Extract the (x, y) coordinate from the center of the cell holding the provided text.  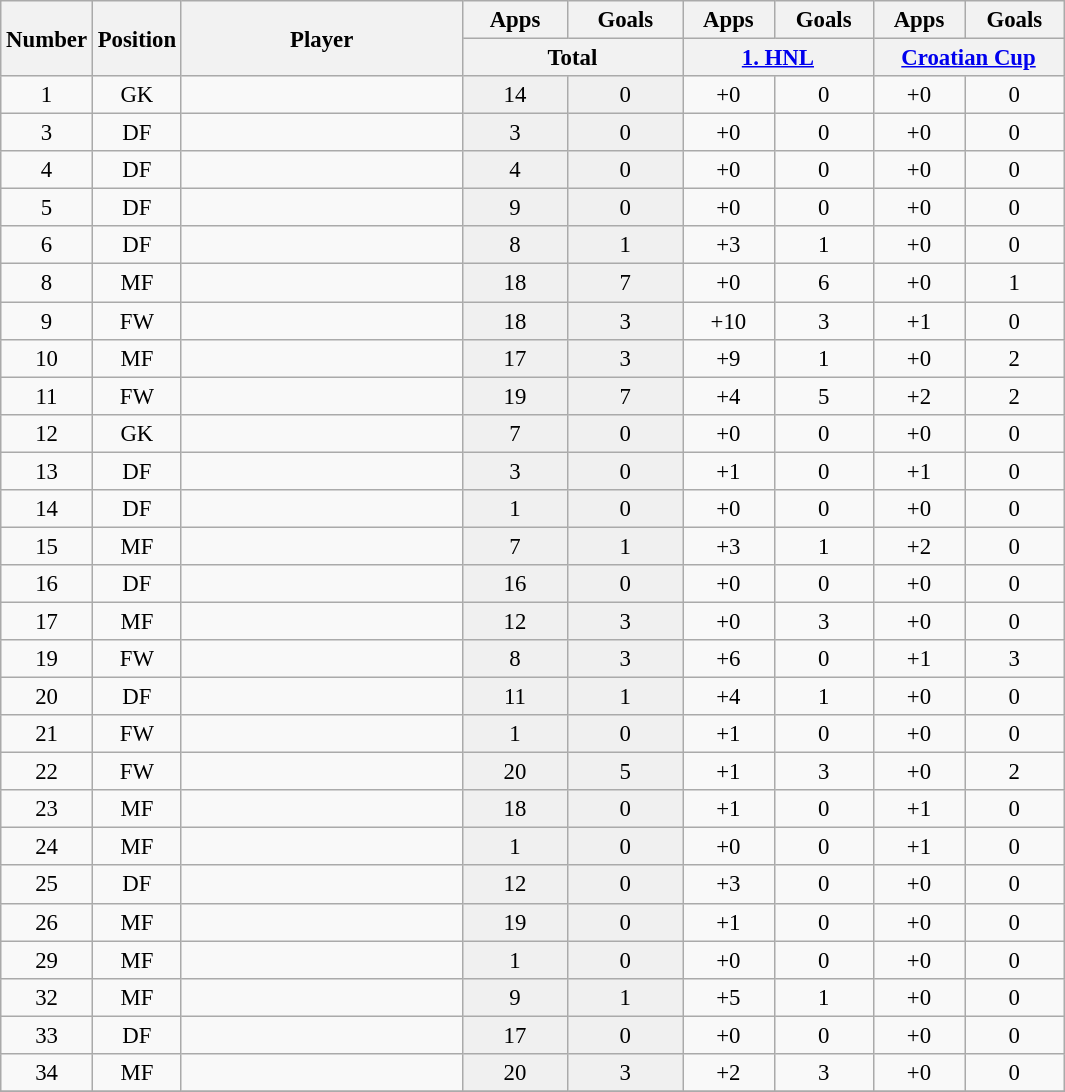
Player (322, 38)
Croatian Cup (968, 58)
29 (47, 960)
26 (47, 922)
+9 (729, 358)
21 (47, 734)
+10 (729, 321)
32 (47, 997)
1. HNL (778, 58)
+5 (729, 997)
15 (47, 546)
10 (47, 358)
+6 (729, 659)
Number (47, 38)
Total (572, 58)
Position (136, 38)
22 (47, 772)
33 (47, 1035)
23 (47, 809)
24 (47, 847)
25 (47, 885)
13 (47, 471)
34 (47, 1073)
